Determine the (X, Y) coordinate at the center of the cell enclosing the given text.  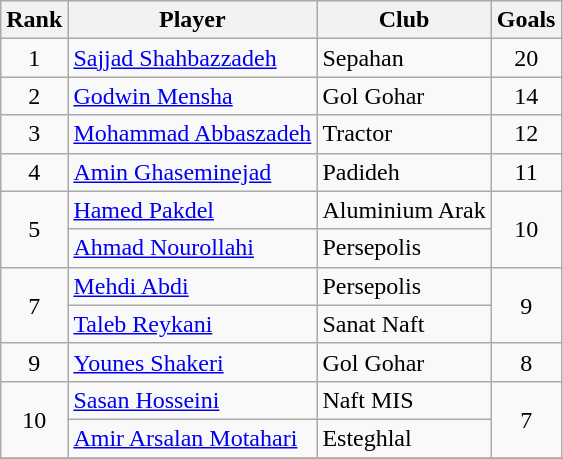
Mehdi Abdi (192, 286)
Younes Shakeri (192, 362)
Sepahan (404, 58)
Aluminium Arak (404, 210)
2 (34, 96)
Rank (34, 20)
Naft MIS (404, 400)
Player (192, 20)
Padideh (404, 172)
4 (34, 172)
Amin Ghaseminejad (192, 172)
8 (526, 362)
Sasan Hosseini (192, 400)
Esteghlal (404, 438)
Ahmad Nourollahi (192, 248)
5 (34, 229)
Taleb Reykani (192, 324)
Amir Arsalan Motahari (192, 438)
12 (526, 134)
Club (404, 20)
Goals (526, 20)
Hamed Pakdel (192, 210)
Godwin Mensha (192, 96)
Mohammad Abbaszadeh (192, 134)
14 (526, 96)
20 (526, 58)
11 (526, 172)
Sanat Naft (404, 324)
3 (34, 134)
Tractor (404, 134)
Sajjad Shahbazzadeh (192, 58)
1 (34, 58)
